Capture the cell that displays the provided text and extract its [X, Y] central coordinate. 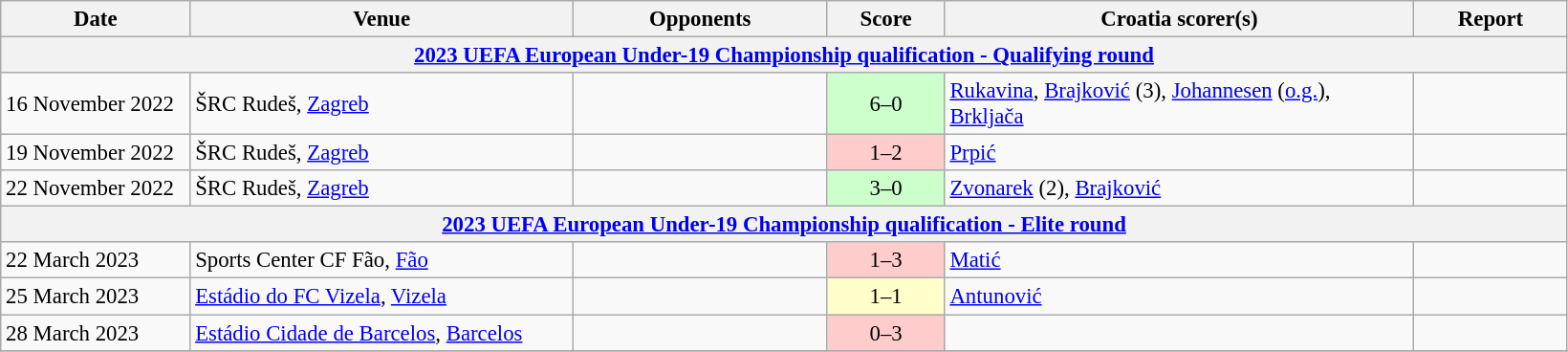
1–1 [885, 297]
Rukavina, Brajković (3), Johannesen (o.g.), Brkljača [1180, 103]
16 November 2022 [96, 103]
2023 UEFA European Under-19 Championship qualification - Qualifying round [784, 55]
1–3 [885, 261]
Score [885, 19]
Report [1492, 19]
Croatia scorer(s) [1180, 19]
Estádio Cidade de Barcelos, Barcelos [382, 333]
22 November 2022 [96, 188]
1–2 [885, 153]
0–3 [885, 333]
22 March 2023 [96, 261]
Opponents [700, 19]
2023 UEFA European Under-19 Championship qualification - Elite round [784, 225]
Antunović [1180, 297]
Sports Center CF Fão, Fão [382, 261]
Prpić [1180, 153]
6–0 [885, 103]
19 November 2022 [96, 153]
Zvonarek (2), Brajković [1180, 188]
25 March 2023 [96, 297]
Matić [1180, 261]
Estádio do FC Vizela, Vizela [382, 297]
3–0 [885, 188]
Venue [382, 19]
Date [96, 19]
28 March 2023 [96, 333]
